Extract the [X, Y] coordinate from the center of the cell holding the provided text.  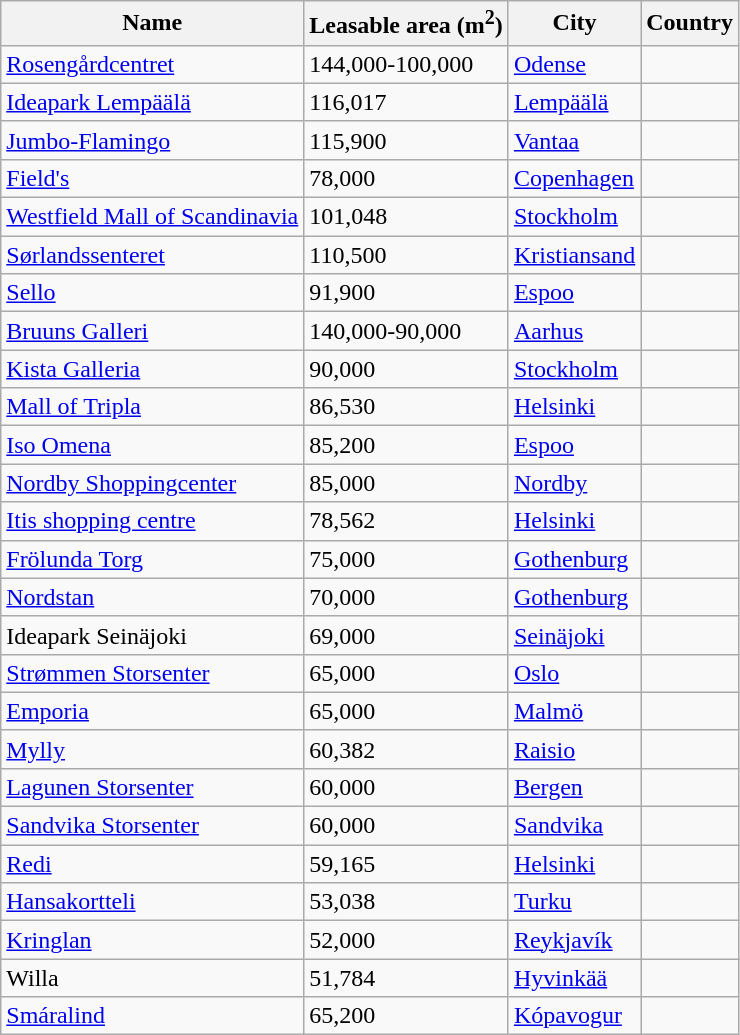
78,562 [406, 521]
85,000 [406, 483]
City [574, 24]
Name [152, 24]
Aarhus [574, 331]
Raisio [574, 749]
Ideapark Lempäälä [152, 102]
Kópavogur [574, 1016]
Mall of Tripla [152, 407]
Vantaa [574, 140]
69,000 [406, 635]
Jumbo-Flamingo [152, 140]
Kista Galleria [152, 369]
Oslo [574, 673]
Willa [152, 978]
101,048 [406, 217]
Sandvika [574, 826]
85,200 [406, 445]
70,000 [406, 597]
Leasable area (m2) [406, 24]
Nordby Shoppingcenter [152, 483]
91,900 [406, 293]
52,000 [406, 940]
Field's [152, 178]
Hyvinkää [574, 978]
110,500 [406, 255]
Lempäälä [574, 102]
Rosengårdcentret [152, 64]
Bruuns Galleri [152, 331]
Emporia [152, 711]
144,000-100,000 [406, 64]
Redi [152, 864]
Sello [152, 293]
Lagunen Storsenter [152, 787]
Smáralind [152, 1016]
Bergen [574, 787]
75,000 [406, 559]
116,017 [406, 102]
115,900 [406, 140]
Kringlan [152, 940]
Westfield Mall of Scandinavia [152, 217]
Seinäjoki [574, 635]
Iso Omena [152, 445]
Reykjavík [574, 940]
Mylly [152, 749]
65,200 [406, 1016]
86,530 [406, 407]
Strømmen Storsenter [152, 673]
Kristiansand [574, 255]
Sørlandssenteret [152, 255]
Malmö [574, 711]
140,000-90,000 [406, 331]
Turku [574, 902]
51,784 [406, 978]
Nordby [574, 483]
60,382 [406, 749]
Country [690, 24]
Hansakortteli [152, 902]
Frölunda Torg [152, 559]
Copenhagen [574, 178]
53,038 [406, 902]
Ideapark Seinäjoki [152, 635]
90,000 [406, 369]
Sandvika Storsenter [152, 826]
Nordstan [152, 597]
Odense [574, 64]
59,165 [406, 864]
78,000 [406, 178]
Itis shopping centre [152, 521]
